Locate the cell with the specified text and output its [X, Y] center coordinate. 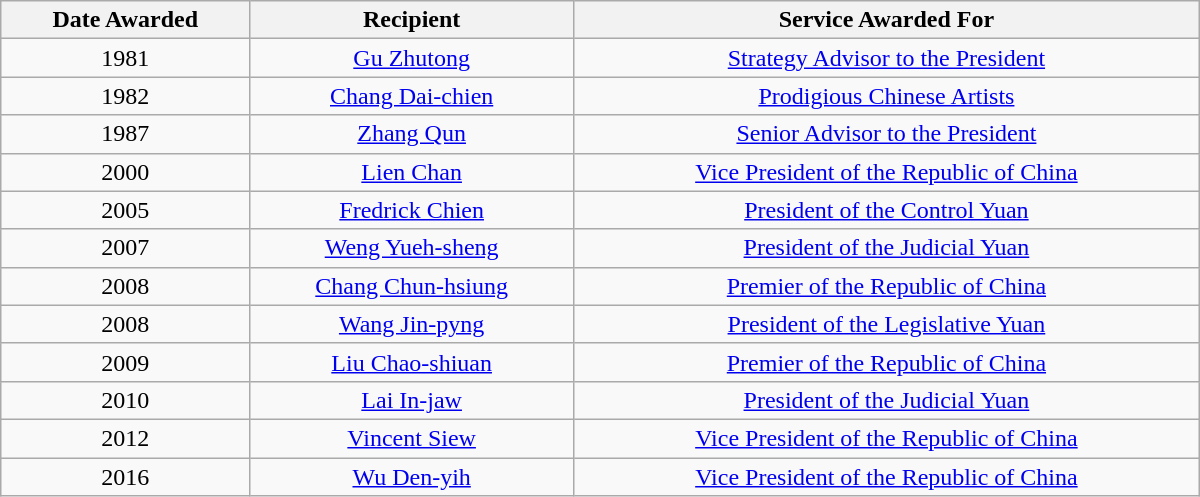
2000 [126, 172]
Recipient [412, 20]
Strategy Advisor to the President [887, 58]
Chang Dai-chien [412, 96]
Service Awarded For [887, 20]
Lai In-jaw [412, 400]
Date Awarded [126, 20]
1982 [126, 96]
Senior Advisor to the President [887, 134]
2016 [126, 477]
Wu Den-yih [412, 477]
President of the Control Yuan [887, 210]
Fredrick Chien [412, 210]
1981 [126, 58]
Prodigious Chinese Artists [887, 96]
2009 [126, 362]
Chang Chun-hsiung [412, 286]
2007 [126, 248]
Zhang Qun [412, 134]
Weng Yueh-sheng [412, 248]
Wang Jin-pyng [412, 324]
2005 [126, 210]
2010 [126, 400]
2012 [126, 438]
1987 [126, 134]
President of the Legislative Yuan [887, 324]
Liu Chao-shiuan [412, 362]
Gu Zhutong [412, 58]
Vincent Siew [412, 438]
Lien Chan [412, 172]
